Capture the cell that displays the provided text and extract its (x, y) central coordinate. 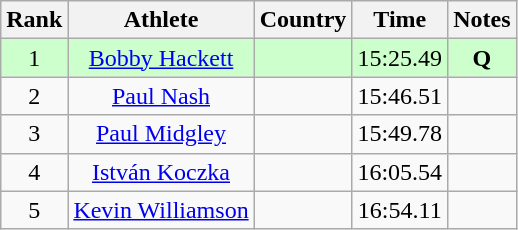
Kevin Williamson (161, 210)
Country (303, 20)
Bobby Hackett (161, 58)
15:49.78 (400, 134)
1 (34, 58)
3 (34, 134)
Notes (482, 20)
Athlete (161, 20)
Paul Midgley (161, 134)
Time (400, 20)
16:05.54 (400, 172)
15:46.51 (400, 96)
2 (34, 96)
Q (482, 58)
4 (34, 172)
István Koczka (161, 172)
Rank (34, 20)
16:54.11 (400, 210)
15:25.49 (400, 58)
5 (34, 210)
Paul Nash (161, 96)
